Provide the [x, y] coordinate of the cell's center where the given text is located.  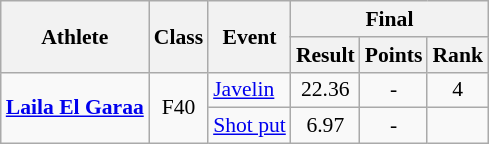
6.97 [326, 126]
Athlete [75, 36]
Points [394, 55]
Result [326, 55]
F40 [178, 108]
Event [250, 36]
Shot put [250, 126]
Laila El Garaa [75, 108]
Final [390, 19]
Javelin [250, 90]
Rank [458, 55]
4 [458, 90]
Class [178, 36]
22.36 [326, 90]
